Output the [x, y] coordinate of the center of the cell containing the given text.  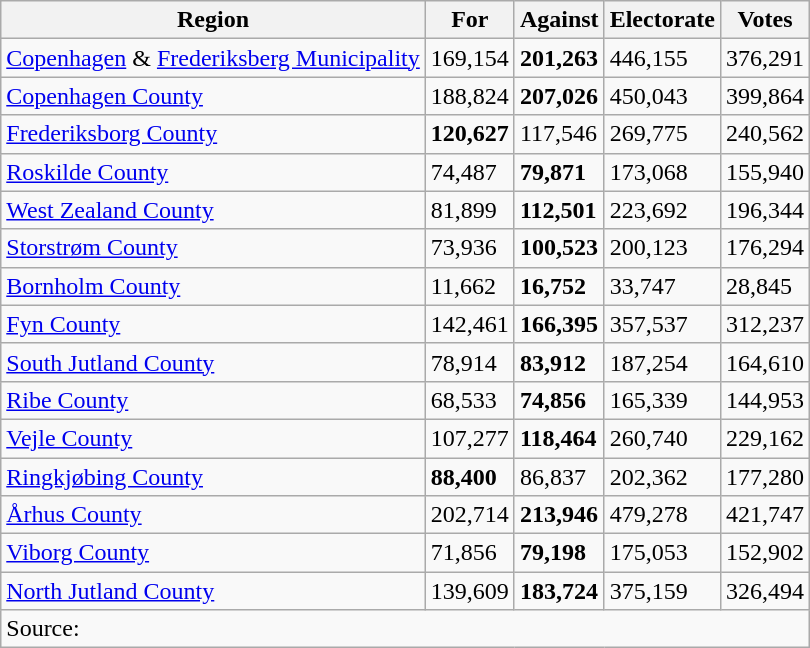
South Jutland County [214, 362]
229,162 [764, 438]
357,537 [662, 324]
Bornholm County [214, 286]
139,609 [470, 591]
260,740 [662, 438]
28,845 [764, 286]
88,400 [470, 477]
142,461 [470, 324]
74,856 [559, 400]
202,362 [662, 477]
144,953 [764, 400]
326,494 [764, 591]
223,692 [662, 210]
Region [214, 20]
166,395 [559, 324]
78,914 [470, 362]
117,546 [559, 134]
375,159 [662, 591]
187,254 [662, 362]
177,280 [764, 477]
33,747 [662, 286]
West Zealand County [214, 210]
Viborg County [214, 553]
86,837 [559, 477]
Frederiksborg County [214, 134]
16,752 [559, 286]
Votes [764, 20]
376,291 [764, 58]
Copenhagen & Frederiksberg Municipality [214, 58]
81,899 [470, 210]
446,155 [662, 58]
399,864 [764, 96]
Electorate [662, 20]
450,043 [662, 96]
Roskilde County [214, 172]
100,523 [559, 248]
165,339 [662, 400]
207,026 [559, 96]
202,714 [470, 515]
73,936 [470, 248]
Århus County [214, 515]
120,627 [470, 134]
Vejle County [214, 438]
196,344 [764, 210]
Storstrøm County [214, 248]
213,946 [559, 515]
Against [559, 20]
Copenhagen County [214, 96]
79,198 [559, 553]
269,775 [662, 134]
200,123 [662, 248]
183,724 [559, 591]
83,912 [559, 362]
107,277 [470, 438]
Fyn County [214, 324]
312,237 [764, 324]
176,294 [764, 248]
188,824 [470, 96]
71,856 [470, 553]
79,871 [559, 172]
112,501 [559, 210]
North Jutland County [214, 591]
Source: [406, 629]
For [470, 20]
175,053 [662, 553]
169,154 [470, 58]
479,278 [662, 515]
421,747 [764, 515]
Ringkjøbing County [214, 477]
Ribe County [214, 400]
11,662 [470, 286]
155,940 [764, 172]
173,068 [662, 172]
164,610 [764, 362]
68,533 [470, 400]
201,263 [559, 58]
240,562 [764, 134]
74,487 [470, 172]
118,464 [559, 438]
152,902 [764, 553]
